Locate the cell with the specified text and output its (X, Y) center coordinate. 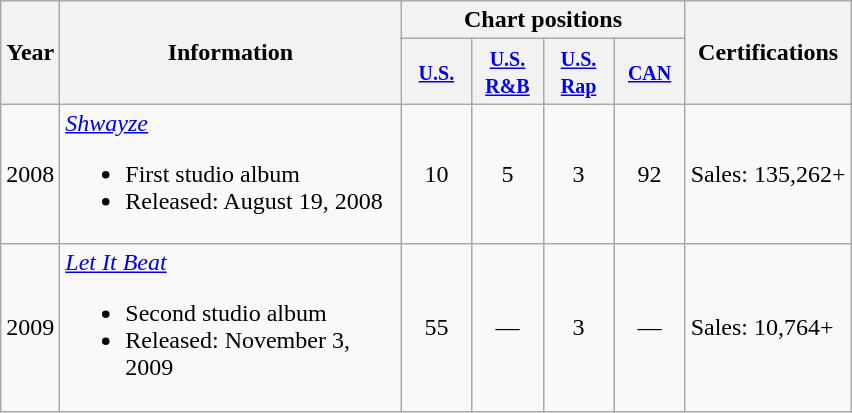
Information (230, 52)
10 (436, 174)
U.S. Rap (578, 72)
U.S. (436, 72)
Sales: 10,764+ (768, 328)
CAN (650, 72)
Chart positions (543, 20)
2009 (30, 328)
5 (508, 174)
2008 (30, 174)
Sales: 135,262+ (768, 174)
ShwayzeFirst studio albumReleased: August 19, 2008 (230, 174)
92 (650, 174)
Certifications (768, 52)
Let It BeatSecond studio albumReleased: November 3, 2009 (230, 328)
55 (436, 328)
U.S. R&B (508, 72)
Year (30, 52)
